Extract the (X, Y) coordinate from the center of the cell holding the provided text.  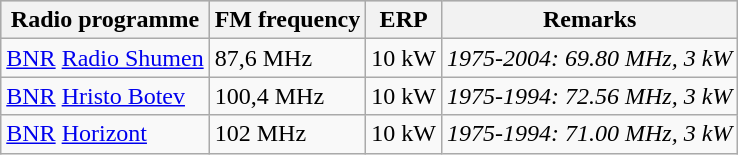
BNR Hristo Botev (105, 96)
1975-2004: 69.80 MHz, 3 kW (589, 58)
1975-1994: 72.56 MHz, 3 kW (589, 96)
Radio programme (105, 20)
100,4 MHz (288, 96)
BNR Radio Shumen (105, 58)
102 MHz (288, 134)
ERP (404, 20)
BNR Horizont (105, 134)
Remarks (589, 20)
87,6 MHz (288, 58)
FM frequency (288, 20)
1975-1994: 71.00 MHz, 3 kW (589, 134)
